Pinpoint the cell where the given text exists, returning its (x, y) midpoint coordinate. 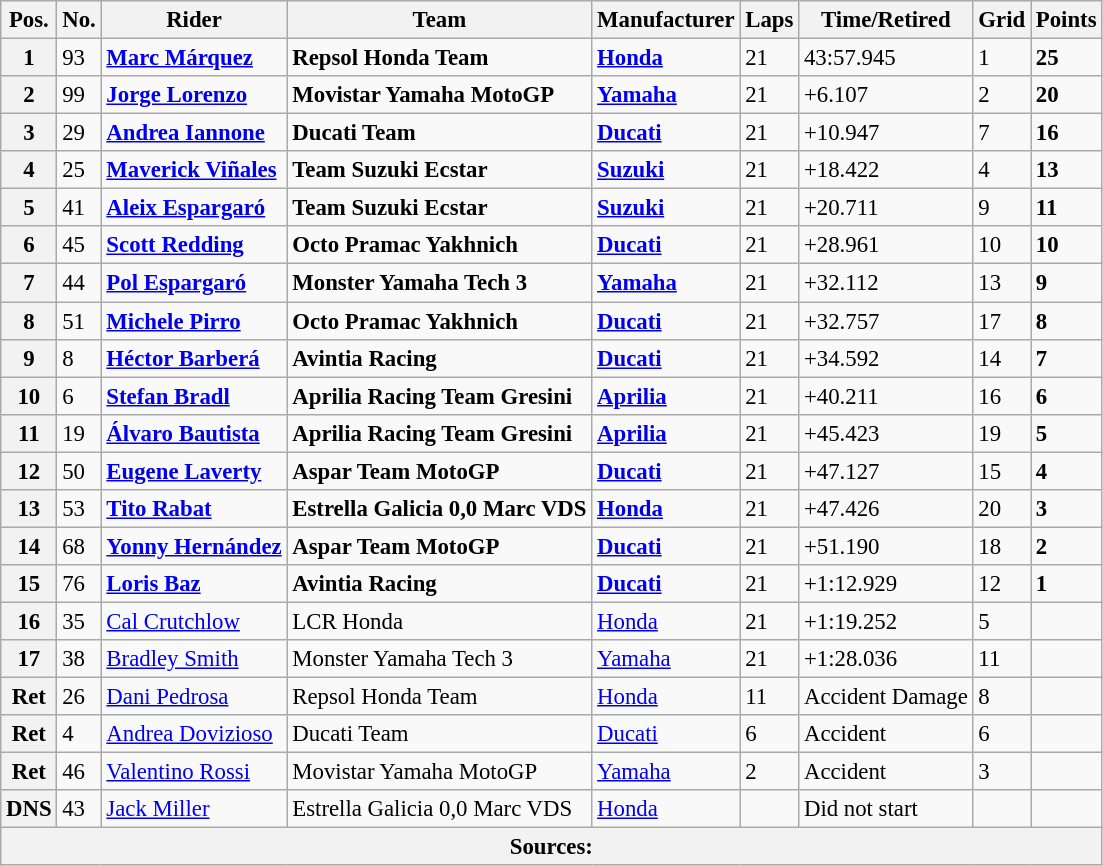
Did not start (886, 809)
Andrea Dovizioso (194, 734)
43 (79, 809)
Cal Crutchlow (194, 621)
Loris Baz (194, 584)
+20.711 (886, 208)
+1:28.036 (886, 659)
93 (79, 58)
Aleix Espargaró (194, 208)
+45.423 (886, 433)
Bradley Smith (194, 659)
+28.961 (886, 245)
Team (440, 20)
76 (79, 584)
Eugene Laverty (194, 471)
Tito Rabat (194, 509)
51 (79, 321)
Points (1066, 20)
18 (1002, 546)
+51.190 (886, 546)
Maverick Viñales (194, 170)
Valentino Rossi (194, 772)
LCR Honda (440, 621)
Michele Pirro (194, 321)
43:57.945 (886, 58)
+32.757 (886, 321)
+6.107 (886, 95)
53 (79, 509)
Álvaro Bautista (194, 433)
+10.947 (886, 133)
Héctor Barberá (194, 358)
44 (79, 283)
38 (79, 659)
Marc Márquez (194, 58)
Jack Miller (194, 809)
Dani Pedrosa (194, 697)
26 (79, 697)
99 (79, 95)
Pol Espargaró (194, 283)
Pos. (29, 20)
Grid (1002, 20)
+18.422 (886, 170)
+1:19.252 (886, 621)
+47.426 (886, 509)
+47.127 (886, 471)
Stefan Bradl (194, 396)
68 (79, 546)
Manufacturer (666, 20)
35 (79, 621)
Accident Damage (886, 697)
+32.112 (886, 283)
Jorge Lorenzo (194, 95)
46 (79, 772)
Laps (770, 20)
Yonny Hernández (194, 546)
+1:12.929 (886, 584)
Rider (194, 20)
+34.592 (886, 358)
45 (79, 245)
Andrea Iannone (194, 133)
Time/Retired (886, 20)
DNS (29, 809)
Sources: (552, 847)
29 (79, 133)
Scott Redding (194, 245)
No. (79, 20)
+40.211 (886, 396)
50 (79, 471)
41 (79, 208)
